Determine the [x, y] coordinate at the center of the cell enclosing the given text.  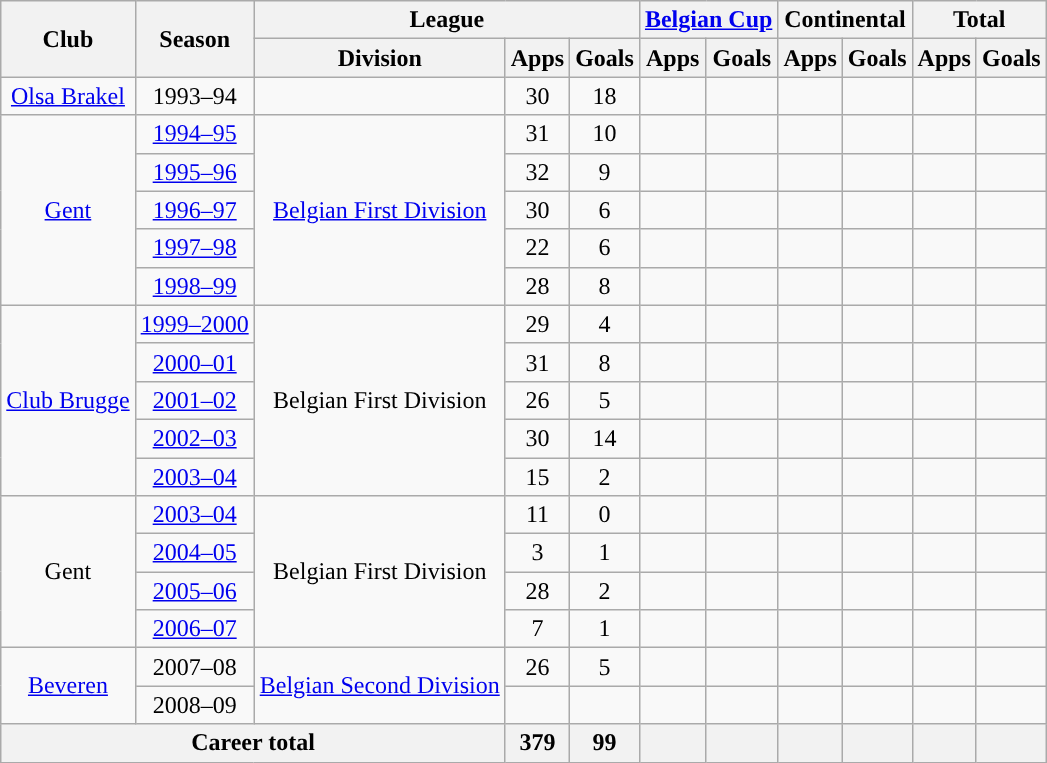
League [446, 20]
2008–09 [194, 705]
Club Brugge [68, 400]
14 [605, 438]
22 [537, 248]
10 [605, 134]
3 [537, 553]
15 [537, 477]
32 [537, 172]
Olsa Brakel [68, 96]
Total [979, 20]
Season [194, 39]
Career total [253, 743]
1993–94 [194, 96]
9 [605, 172]
2000–01 [194, 362]
0 [605, 515]
2002–03 [194, 438]
99 [605, 743]
Belgian Cup [708, 20]
1995–96 [194, 172]
18 [605, 96]
Continental [845, 20]
11 [537, 515]
1997–98 [194, 248]
2007–08 [194, 667]
2005–06 [194, 591]
Belgian Second Division [380, 686]
1994–95 [194, 134]
7 [537, 629]
1998–99 [194, 286]
1999–2000 [194, 324]
29 [537, 324]
Division [380, 58]
Club [68, 39]
1996–97 [194, 210]
2004–05 [194, 553]
2006–07 [194, 629]
4 [605, 324]
2001–02 [194, 400]
379 [537, 743]
Beveren [68, 686]
